Identify which cell holds the provided text, then report its (X, Y) central coordinate. 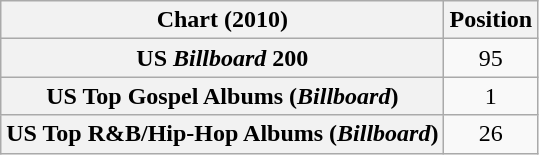
26 (491, 134)
US Top Gospel Albums (Billboard) (222, 96)
Position (491, 20)
95 (491, 58)
1 (491, 96)
Chart (2010) (222, 20)
US Top R&B/Hip-Hop Albums (Billboard) (222, 134)
US Billboard 200 (222, 58)
